Return (x, y) of the center of cell containing provided text 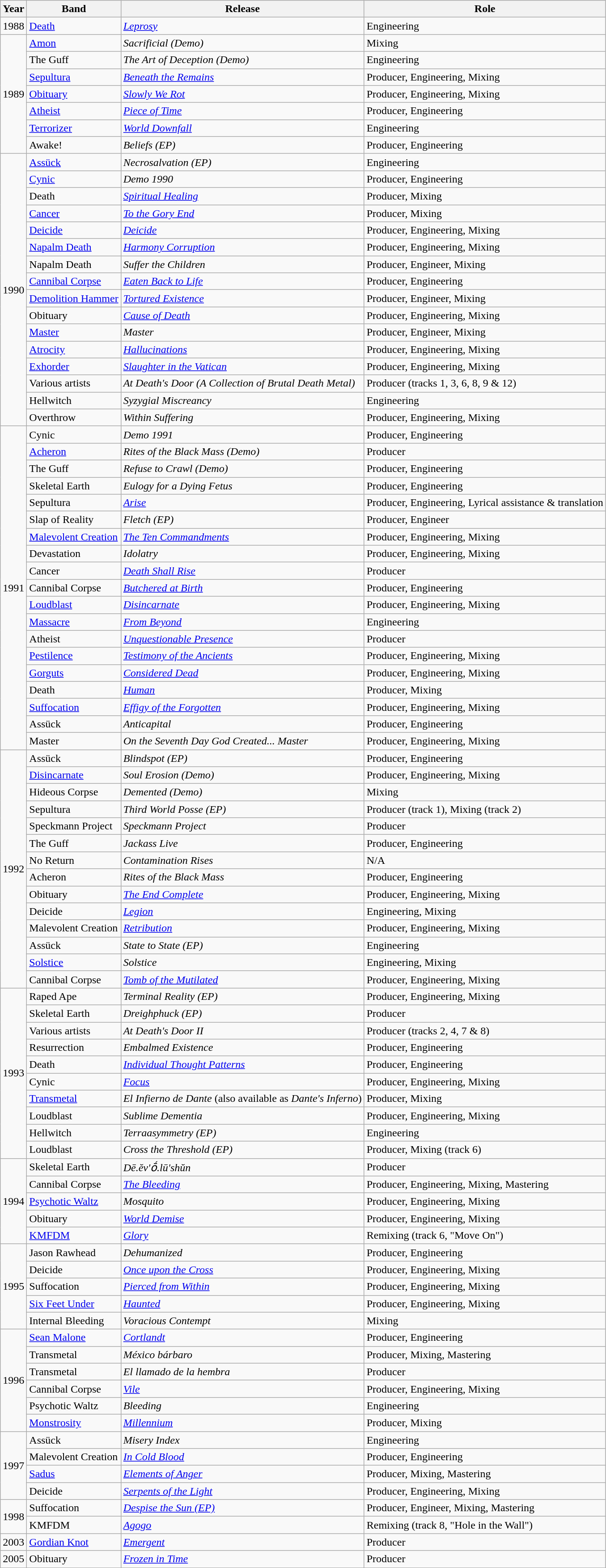
Slaughter in the Vatican (242, 366)
Six Feet Under (74, 1304)
El Infierno de Dante (also available as Dante's Inferno) (242, 1099)
In Cold Blood (242, 1457)
Tortured Existence (242, 298)
1992 (13, 869)
Necrosalvation (EP) (242, 162)
No Return (74, 860)
Sean Malone (74, 1338)
The End Complete (242, 894)
Atrocity (74, 349)
Once upon the Cross (242, 1270)
Testimony of the Ancients (242, 656)
Rites of the Black Mass (Demo) (242, 451)
Terminal Reality (EP) (242, 996)
1991 (13, 588)
Eulogy for a Dying Fetus (242, 485)
On the Seventh Day God Created... Master (242, 741)
Frozen in Time (242, 1559)
1998 (13, 1517)
Producer, Engineering, Lyrical assistance & translation (485, 503)
Overthrow (74, 417)
Voracious Contempt (242, 1321)
Amon (74, 43)
Producer, Mixing (track 6) (485, 1150)
Hallucinations (242, 349)
Pierced from Within (242, 1287)
Death Shall Rise (242, 571)
The Art of Deception (Demo) (242, 60)
Emergent (242, 1542)
Serpents of the Light (242, 1491)
Producer, Engineer (485, 520)
Mosquito (242, 1202)
The Ten Commandments (242, 537)
Beliefs (EP) (242, 145)
Cross the Threshold (EP) (242, 1150)
Unquestionable Presence (242, 639)
Gorguts (74, 673)
Demented (Demo) (242, 792)
1994 (13, 1201)
Hideous Corpse (74, 792)
Rites of the Black Mass (242, 877)
Focus (242, 1082)
Raped Ape (74, 996)
Year (13, 9)
1988 (13, 26)
México bárbaro (242, 1355)
Internal Bleeding (74, 1321)
Within Suffering (242, 417)
1993 (13, 1073)
Sadus (74, 1474)
At Death's Door (A Collection of Brutal Death Metal) (242, 383)
Massacre (74, 622)
Individual Thought Patterns (242, 1065)
Remixing (track 8, "Hole in the Wall") (485, 1525)
Producer, Engineering, Mixing, Mastering (485, 1185)
1990 (13, 290)
2003 (13, 1542)
Slap of Reality (74, 520)
Sacrificial (Demo) (242, 43)
Embalmed Existence (242, 1048)
Legion (242, 911)
Haunted (242, 1304)
1995 (13, 1287)
Anticapital (242, 724)
1997 (13, 1466)
Piece of Time (242, 111)
Fletch (EP) (242, 520)
World Downfall (242, 128)
Millennium (242, 1423)
Eaten Back to Life (242, 281)
The Bleeding (242, 1185)
Bleeding (242, 1406)
Refuse to Crawl (Demo) (242, 468)
Terraasymmetry (EP) (242, 1133)
Demolition Hammer (74, 298)
Dreighphuck (EP) (242, 1013)
1996 (13, 1380)
Resurrection (74, 1048)
Remixing (track 6, "Move On") (485, 1236)
1989 (13, 94)
World Demise (242, 1219)
Devastation (74, 554)
Demo 1991 (242, 434)
Arise (242, 503)
Elements of Anger (242, 1474)
Demo 1990 (242, 179)
Role (485, 9)
Slowly We Rot (242, 94)
N/A (485, 860)
Tomb of the Mutilated (242, 979)
Agogo (242, 1525)
Release (242, 9)
Sublime Dementia (242, 1116)
El llamado de la hembra (242, 1372)
Producer (track 1), Mixing (track 2) (485, 809)
Idolatry (242, 554)
Harmony Corruption (242, 247)
Cause of Death (242, 315)
Misery Index (242, 1440)
Suffer the Children (242, 264)
Band (74, 9)
From Beyond (242, 622)
Considered Dead (242, 673)
Producer (tracks 1, 3, 6, 8, 9 & 12) (485, 383)
Pestilence (74, 656)
Monstrosity (74, 1423)
Terrorizer (74, 128)
Leprosy (242, 26)
Vile (242, 1389)
Despise the Sun (EP) (242, 1508)
Blindspot (EP) (242, 758)
Dē.ĕv'ṓ.lū'shŭn (242, 1167)
Third World Posse (EP) (242, 809)
Dehumanized (242, 1253)
Producer (tracks 2, 4, 7 & 8) (485, 1030)
Contamination Rises (242, 860)
To the Gory End (242, 213)
State to State (EP) (242, 945)
Glory (242, 1236)
At Death's Door II (242, 1030)
Syzygial Miscreancy (242, 400)
Soul Erosion (Demo) (242, 775)
Spiritual Healing (242, 196)
Awake! (74, 145)
Beneath the Remains (242, 77)
Gordian Knot (74, 1542)
Exhorder (74, 366)
Producer, Engineer, Mixing, Mastering (485, 1508)
Butchered at Birth (242, 588)
Cortlandt (242, 1338)
Effigy of the Forgotten (242, 707)
Jackass Live (242, 843)
Jason Rawhead (74, 1253)
Retribution (242, 928)
2005 (13, 1559)
Human (242, 690)
